Provide the (x, y) coordinate of the cell's center where the given text is located.  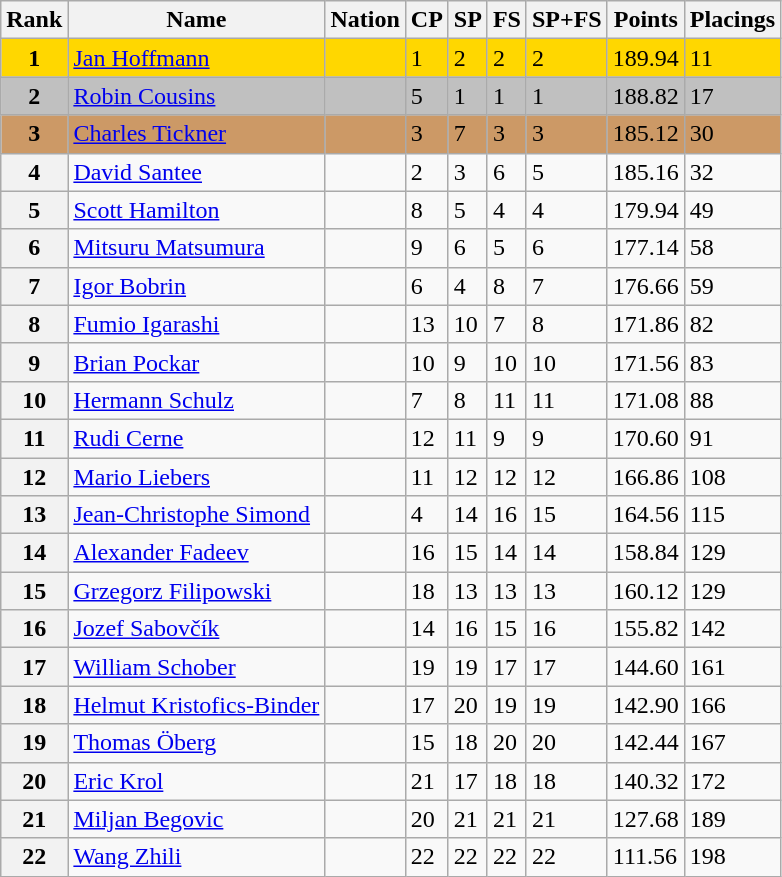
185.12 (646, 134)
170.60 (646, 438)
179.94 (646, 210)
Mitsuru Matsumura (196, 248)
Jozef Sabovčík (196, 629)
91 (732, 438)
Jean-Christophe Simond (196, 515)
189.94 (646, 58)
142.44 (646, 743)
185.16 (646, 172)
198 (732, 857)
Wang Zhili (196, 857)
Fumio Igarashi (196, 324)
161 (732, 667)
171.56 (646, 362)
166 (732, 705)
171.08 (646, 400)
30 (732, 134)
158.84 (646, 553)
144.60 (646, 667)
115 (732, 515)
Igor Bobrin (196, 286)
82 (732, 324)
Mario Liebers (196, 477)
Placings (732, 20)
Scott Hamilton (196, 210)
Hermann Schulz (196, 400)
108 (732, 477)
Rudi Cerne (196, 438)
142 (732, 629)
CP (426, 20)
Name (196, 20)
William Schober (196, 667)
SP (468, 20)
Charles Tickner (196, 134)
164.56 (646, 515)
Robin Cousins (196, 96)
Eric Krol (196, 781)
32 (732, 172)
189 (732, 819)
177.14 (646, 248)
176.66 (646, 286)
Alexander Fadeev (196, 553)
155.82 (646, 629)
Miljan Begovic (196, 819)
Nation (365, 20)
142.90 (646, 705)
166.86 (646, 477)
Points (646, 20)
59 (732, 286)
SP+FS (566, 20)
88 (732, 400)
83 (732, 362)
111.56 (646, 857)
49 (732, 210)
58 (732, 248)
FS (506, 20)
Brian Pockar (196, 362)
Thomas Öberg (196, 743)
172 (732, 781)
171.86 (646, 324)
140.32 (646, 781)
188.82 (646, 96)
160.12 (646, 591)
David Santee (196, 172)
Rank (34, 20)
Jan Hoffmann (196, 58)
Helmut Kristofics-Binder (196, 705)
167 (732, 743)
127.68 (646, 819)
Grzegorz Filipowski (196, 591)
